Capture the cell that displays the provided text and extract its (x, y) central coordinate. 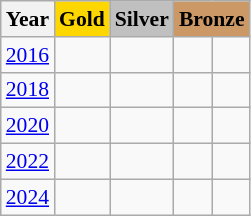
Year (28, 19)
Bronze (212, 19)
2022 (28, 162)
2016 (28, 55)
2024 (28, 197)
2020 (28, 126)
Gold (82, 19)
Silver (142, 19)
2018 (28, 90)
